Scan for the cell matching the given text and deliver its (X, Y) coordinate at center. 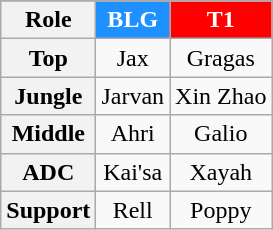
Ahri (133, 134)
Galio (221, 134)
ADC (48, 172)
Support (48, 210)
Poppy (221, 210)
T1 (221, 20)
Jungle (48, 96)
Jarvan (133, 96)
Gragas (221, 58)
Top (48, 58)
Xin Zhao (221, 96)
Middle (48, 134)
Xayah (221, 172)
Jax (133, 58)
Kai'sa (133, 172)
Rell (133, 210)
Role (48, 20)
BLG (133, 20)
